Determine the (x, y) coordinate at the center of the cell enclosing the given text.  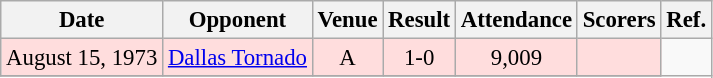
9,009 (516, 58)
August 15, 1973 (82, 58)
Dallas Tornado (238, 58)
Venue (348, 20)
A (348, 58)
1-0 (420, 58)
Ref. (686, 20)
Opponent (238, 20)
Scorers (619, 20)
Attendance (516, 20)
Date (82, 20)
Result (420, 20)
